Identify which cell holds the provided text, then report its [X, Y] central coordinate. 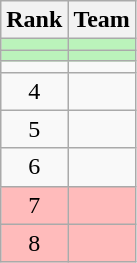
6 [34, 167]
5 [34, 129]
8 [34, 243]
7 [34, 205]
4 [34, 91]
Rank [34, 20]
Team [102, 20]
